For the text-containing cell, return its midpoint in [X, Y] coordinate format. 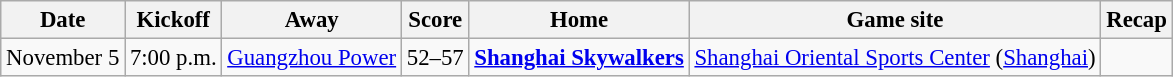
November 5 [63, 58]
7:00 p.m. [174, 58]
Recap [1136, 20]
Home [579, 20]
Kickoff [174, 20]
52–57 [435, 58]
Date [63, 20]
Away [312, 20]
Shanghai Oriental Sports Center (Shanghai) [895, 58]
Shanghai Skywalkers [579, 58]
Score [435, 20]
Game site [895, 20]
Guangzhou Power [312, 58]
